Identify which cell holds the provided text, then report its [X, Y] central coordinate. 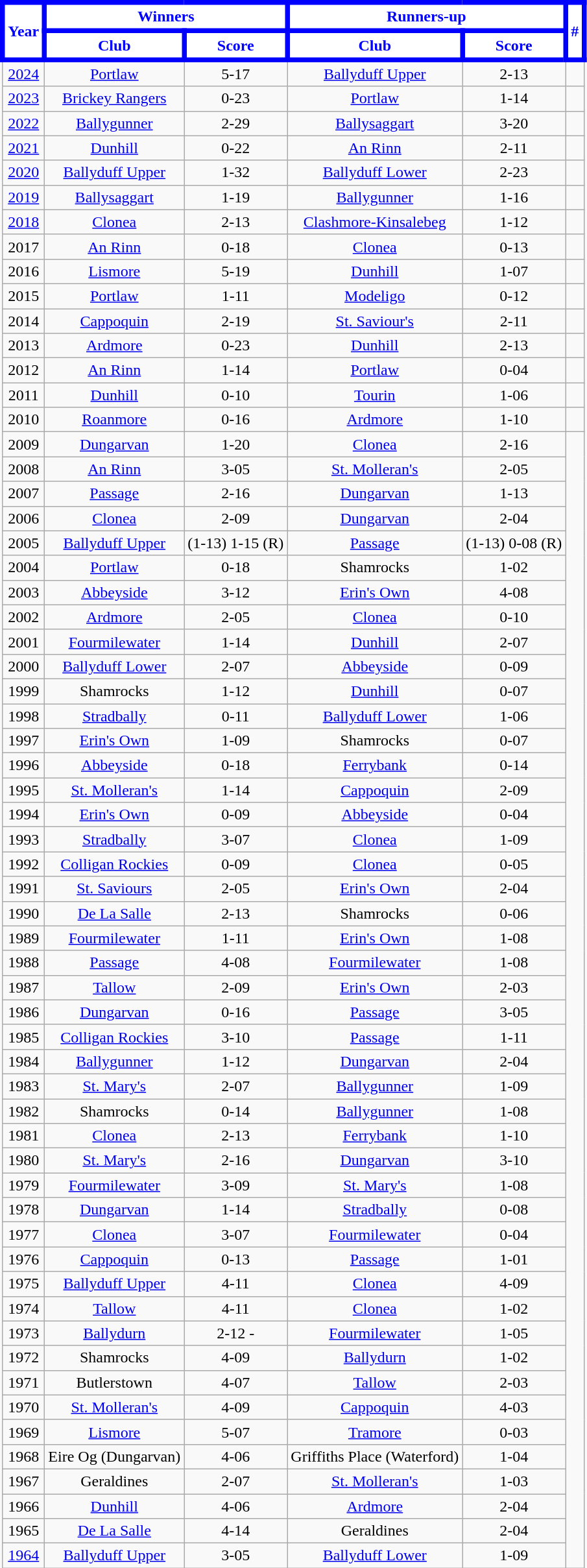
2008 [23, 469]
Runners-up [427, 17]
1985 [23, 1037]
1998 [23, 716]
3-12 [236, 592]
1990 [23, 913]
1-19 [236, 197]
4-03 [514, 1407]
2005 [23, 543]
Griffiths Place (Waterford) [375, 1456]
2024 [23, 73]
2-19 [236, 321]
2003 [23, 592]
3-09 [236, 1185]
1978 [23, 1210]
1984 [23, 1061]
Winners [166, 17]
5-07 [236, 1432]
1971 [23, 1382]
2-23 [514, 173]
2014 [23, 321]
2009 [23, 444]
2013 [23, 346]
1997 [23, 741]
1982 [23, 1111]
1-13 [514, 494]
3-20 [514, 123]
2015 [23, 296]
2019 [23, 197]
1-03 [514, 1481]
1-16 [514, 197]
2001 [23, 642]
1993 [23, 839]
0-03 [514, 1432]
4-07 [236, 1382]
1991 [23, 889]
1987 [23, 987]
1-20 [236, 444]
2018 [23, 222]
1976 [23, 1259]
# [575, 31]
1999 [23, 691]
1970 [23, 1407]
St. Saviour's [375, 321]
Roanmore [114, 420]
2023 [23, 99]
5-17 [236, 73]
2010 [23, 420]
2-29 [236, 123]
1981 [23, 1136]
1965 [23, 1531]
5-19 [236, 271]
0-12 [514, 296]
0-05 [514, 864]
1995 [23, 790]
Eire Og (Dungarvan) [114, 1456]
Tourin [375, 395]
2007 [23, 494]
Clashmore-Kinsalebeg [375, 222]
2021 [23, 148]
2017 [23, 247]
1988 [23, 963]
1-04 [514, 1456]
1986 [23, 1012]
1983 [23, 1086]
2000 [23, 666]
Brickey Rangers [114, 99]
2022 [23, 123]
(1-13) 0-08 (R) [514, 543]
2-12 - [236, 1333]
1973 [23, 1333]
2012 [23, 370]
1975 [23, 1284]
2016 [23, 271]
4-14 [236, 1531]
(1-13) 1-15 (R) [236, 543]
1972 [23, 1358]
1992 [23, 864]
0-22 [236, 148]
1-07 [514, 271]
1967 [23, 1481]
1-05 [514, 1333]
1979 [23, 1185]
2002 [23, 617]
1989 [23, 938]
1977 [23, 1235]
Butlerstown [114, 1382]
Modeligo [375, 296]
2006 [23, 518]
2020 [23, 173]
1996 [23, 766]
0-11 [236, 716]
Tramore [375, 1432]
1964 [23, 1556]
1-32 [236, 173]
Year [23, 31]
1966 [23, 1506]
1-01 [514, 1259]
1980 [23, 1161]
2011 [23, 395]
1969 [23, 1432]
2004 [23, 568]
1994 [23, 815]
1974 [23, 1309]
St. Saviours [114, 889]
1968 [23, 1456]
0-06 [514, 913]
0-08 [514, 1210]
